From the cell containing the given text, extract its center point as [x, y] coordinate. 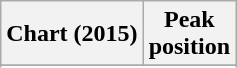
Chart (2015) [72, 34]
Peakposition [189, 34]
